Determine the [x, y] coordinate at the center of the cell enclosing the given text.  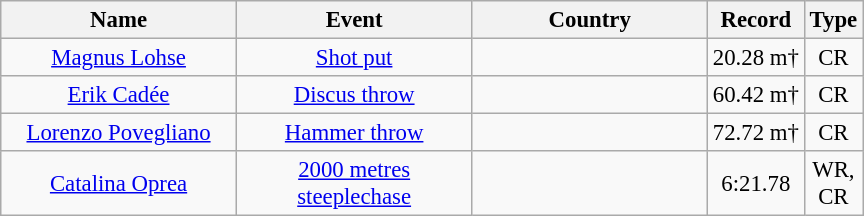
Catalina Oprea [119, 184]
2000 metres steeplechase [354, 184]
72.72 m† [756, 133]
Record [756, 20]
Name [119, 20]
Shot put [354, 58]
Lorenzo Povegliano [119, 133]
Event [354, 20]
Erik Cadée [119, 95]
WR, CR [833, 184]
Discus throw [354, 95]
6:21.78 [756, 184]
Type [833, 20]
Hammer throw [354, 133]
Magnus Lohse [119, 58]
Country [590, 20]
60.42 m† [756, 95]
20.28 m† [756, 58]
